Capture the cell that displays the provided text and extract its [x, y] central coordinate. 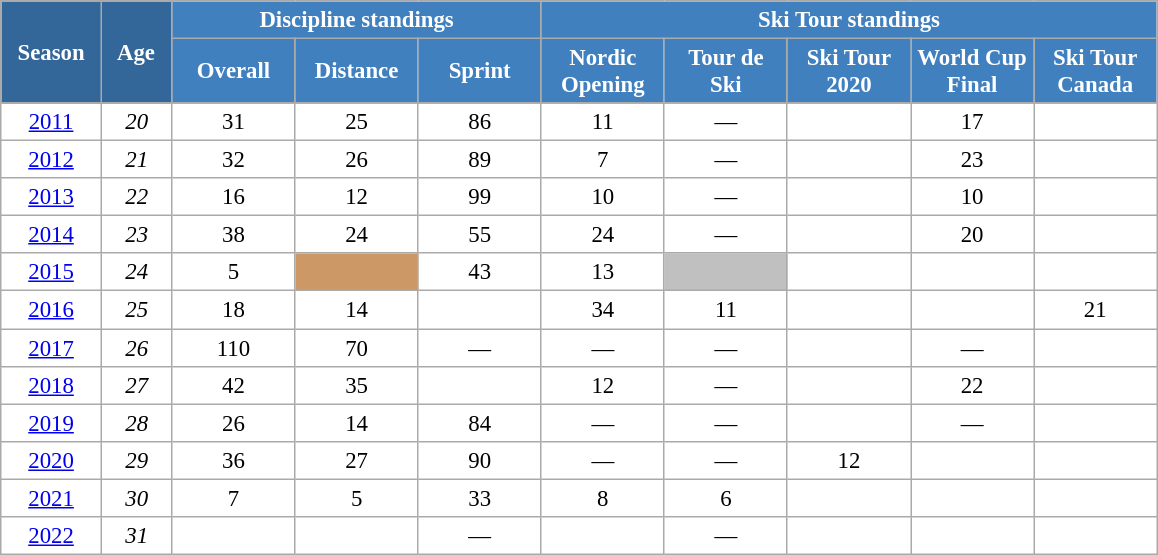
2019 [52, 423]
29 [136, 460]
Distance [356, 72]
2022 [52, 536]
86 [480, 122]
55 [480, 235]
38 [234, 235]
World CupFinal [972, 72]
42 [234, 385]
30 [136, 498]
2015 [52, 273]
Age [136, 52]
16 [234, 197]
Season [52, 52]
35 [356, 385]
84 [480, 423]
32 [234, 160]
2018 [52, 385]
70 [356, 348]
Overall [234, 72]
6 [726, 498]
34 [602, 310]
99 [480, 197]
Sprint [480, 72]
2011 [52, 122]
Ski TourCanada [1096, 72]
89 [480, 160]
2013 [52, 197]
Discipline standings [356, 20]
2021 [52, 498]
36 [234, 460]
NordicOpening [602, 72]
2014 [52, 235]
18 [234, 310]
13 [602, 273]
110 [234, 348]
2012 [52, 160]
Tour deSki [726, 72]
33 [480, 498]
43 [480, 273]
28 [136, 423]
90 [480, 460]
2016 [52, 310]
Ski Tour2020 [848, 72]
Ski Tour standings [848, 20]
2020 [52, 460]
8 [602, 498]
2017 [52, 348]
17 [972, 122]
